Scan for the cell matching the given text and deliver its (X, Y) coordinate at center. 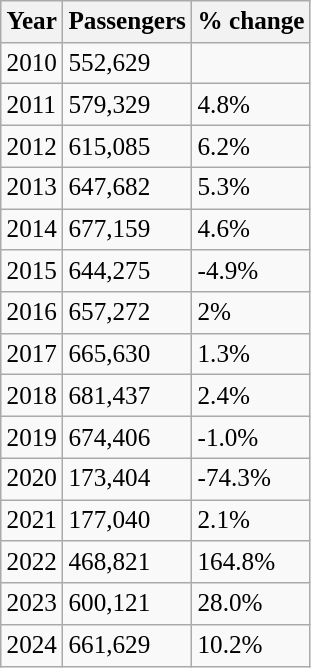
2019 (32, 437)
552,629 (128, 63)
647,682 (128, 188)
661,629 (128, 645)
2.1% (252, 520)
-4.9% (252, 271)
2010 (32, 63)
2021 (32, 520)
2011 (32, 105)
1.3% (252, 354)
2012 (32, 146)
600,121 (128, 604)
681,437 (128, 396)
2.4% (252, 396)
468,821 (128, 562)
10.2% (252, 645)
4.8% (252, 105)
2015 (32, 271)
164.8% (252, 562)
2016 (32, 313)
6.2% (252, 146)
2023 (32, 604)
177,040 (128, 520)
2018 (32, 396)
5.3% (252, 188)
579,329 (128, 105)
615,085 (128, 146)
Year (32, 22)
2014 (32, 229)
173,404 (128, 479)
674,406 (128, 437)
2013 (32, 188)
% change (252, 22)
2024 (32, 645)
2022 (32, 562)
677,159 (128, 229)
2017 (32, 354)
28.0% (252, 604)
665,630 (128, 354)
2% (252, 313)
657,272 (128, 313)
644,275 (128, 271)
4.6% (252, 229)
-74.3% (252, 479)
-1.0% (252, 437)
2020 (32, 479)
Passengers (128, 22)
